Detect which cell encompasses the target text, then output its (x, y) center coordinate. 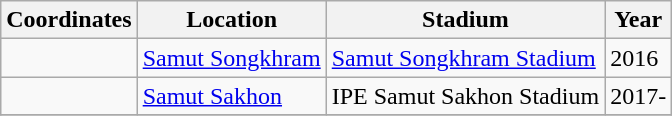
Samut Songkhram Stadium (465, 58)
Location (232, 20)
Stadium (465, 20)
2017- (638, 96)
Coordinates (69, 20)
Samut Songkhram (232, 58)
Samut Sakhon (232, 96)
IPE Samut Sakhon Stadium (465, 96)
2016 (638, 58)
Year (638, 20)
